Locate the cell with the specified text and output its [X, Y] center coordinate. 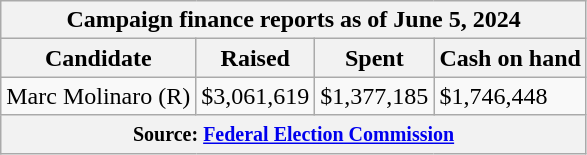
$1,377,185 [374, 96]
Marc Molinaro (R) [98, 96]
Source: Federal Election Commission [294, 134]
$3,061,619 [256, 96]
Candidate [98, 58]
Campaign finance reports as of June 5, 2024 [294, 20]
$1,746,448 [510, 96]
Spent [374, 58]
Cash on hand [510, 58]
Raised [256, 58]
